Pinpoint the cell where the given text exists, returning its [x, y] midpoint coordinate. 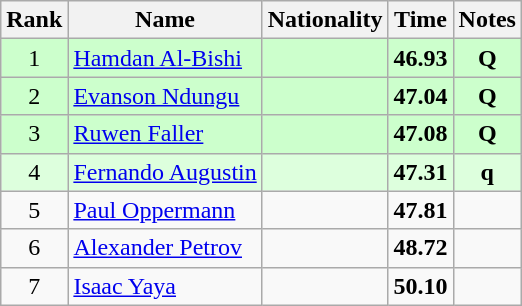
Fernando Augustin [165, 172]
Hamdan Al-Bishi [165, 58]
Paul Oppermann [165, 210]
46.93 [420, 58]
48.72 [420, 248]
Name [165, 20]
47.04 [420, 96]
Time [420, 20]
4 [34, 172]
1 [34, 58]
7 [34, 286]
Evanson Ndungu [165, 96]
2 [34, 96]
5 [34, 210]
47.81 [420, 210]
47.08 [420, 134]
Alexander Petrov [165, 248]
50.10 [420, 286]
47.31 [420, 172]
6 [34, 248]
Rank [34, 20]
Notes [487, 20]
Nationality [325, 20]
Isaac Yaya [165, 286]
3 [34, 134]
Ruwen Faller [165, 134]
q [487, 172]
